Capture the cell that displays the provided text and extract its (x, y) central coordinate. 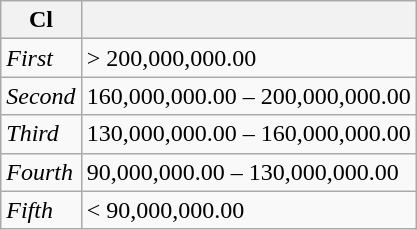
Third (41, 134)
Fifth (41, 210)
< 90,000,000.00 (248, 210)
Second (41, 96)
> 200,000,000.00 (248, 58)
Cl (41, 20)
160,000,000.00 – 200,000,000.00 (248, 96)
Fourth (41, 172)
90,000,000.00 – 130,000,000.00 (248, 172)
First (41, 58)
130,000,000.00 – 160,000,000.00 (248, 134)
